Return [x, y] of the center of cell containing provided text 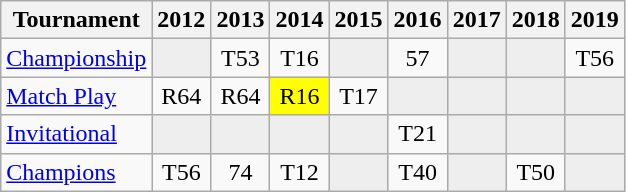
2015 [358, 20]
2017 [476, 20]
2019 [594, 20]
Match Play [76, 96]
2014 [300, 20]
R16 [300, 96]
57 [418, 58]
T12 [300, 172]
T16 [300, 58]
2016 [418, 20]
Championship [76, 58]
T53 [240, 58]
74 [240, 172]
2012 [182, 20]
2018 [536, 20]
T17 [358, 96]
T21 [418, 134]
Champions [76, 172]
Tournament [76, 20]
T40 [418, 172]
Invitational [76, 134]
2013 [240, 20]
T50 [536, 172]
